Find where the given text appears and provide that cell's center as (X, Y) coordinate. 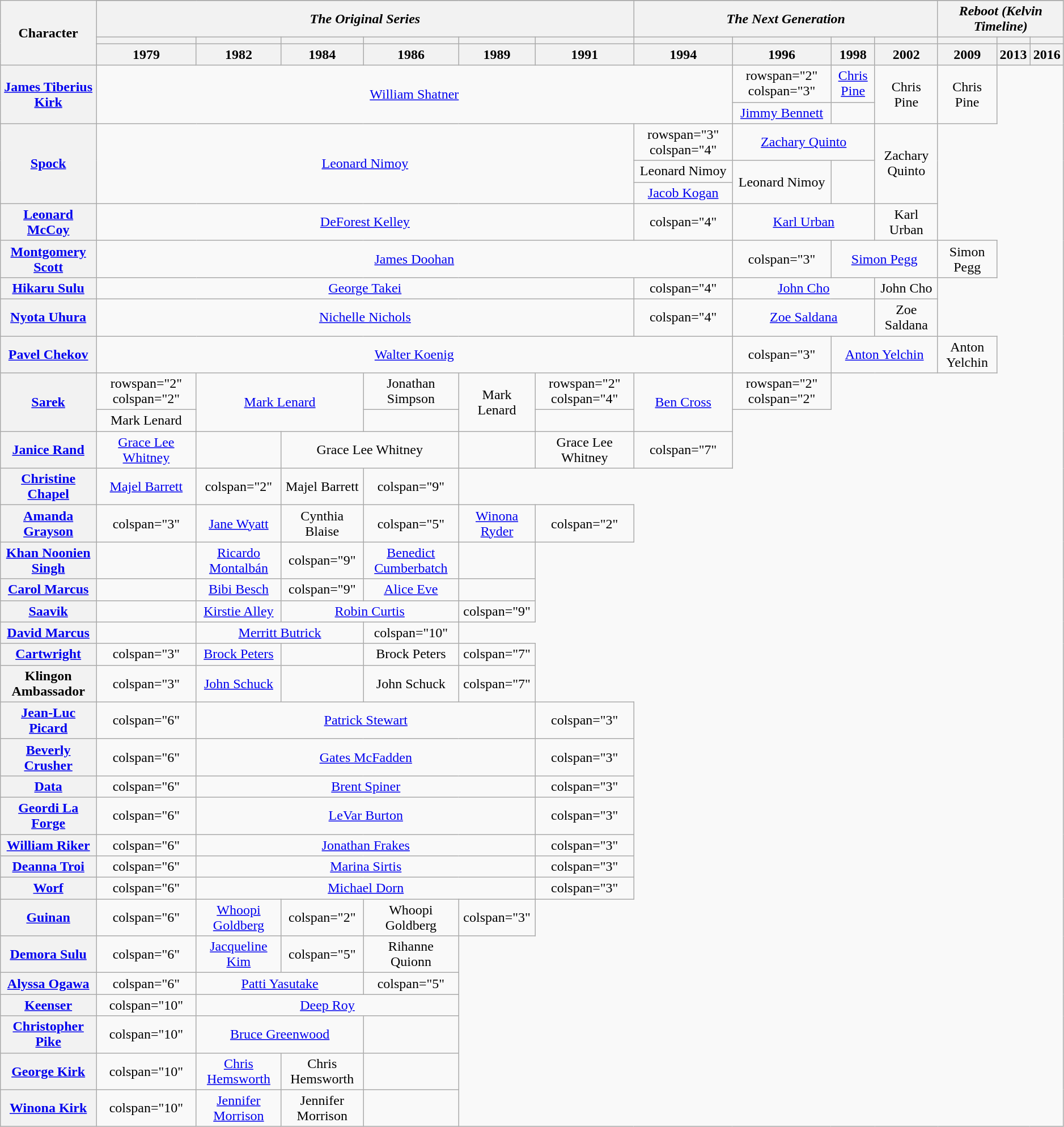
Cynthia Blaise (322, 524)
Walter Koenig (415, 354)
2013 (1014, 54)
Christine Chapel (49, 486)
1989 (497, 54)
LeVar Burton (366, 815)
Jean-Luc Picard (49, 720)
Nichelle Nichols (365, 317)
Sarek (49, 402)
Hikaru Sulu (49, 288)
Jimmy Bennett (782, 113)
Ricardo Montalbán (238, 560)
Alyssa Ogawa (49, 984)
George Takei (365, 288)
Marina Sirtis (366, 867)
James Doohan (415, 259)
Demora Sulu (49, 955)
Rihanne Quionn (411, 955)
Bibi Besch (238, 590)
Gates McFadden (366, 757)
Ben Cross (683, 402)
1991 (584, 54)
Nyota Uhura (49, 317)
Character (49, 33)
Geordi La Forge (49, 815)
Klingon Ambassador (49, 684)
DeForest Kelley (365, 222)
Alice Eve (411, 590)
Benedict Cumberbatch (411, 560)
1998 (853, 54)
Winona Kirk (49, 1108)
George Kirk (49, 1071)
Jacob Kogan (683, 193)
Michael Dorn (366, 888)
Jonathan Simpson (411, 391)
1996 (782, 54)
David Marcus (49, 633)
Jonathan Frakes (366, 845)
Patti Yasutake (280, 984)
1986 (411, 54)
The Original Series (365, 19)
Merritt Butrick (280, 633)
Khan Noonien Singh (49, 560)
Janice Rand (49, 450)
Patrick Stewart (366, 720)
Carol Marcus (49, 590)
Robin Curtis (370, 611)
2016 (1046, 54)
Kirstie Alley (238, 611)
Worf (49, 888)
2002 (906, 54)
Leonard McCoy (49, 222)
Amanda Grayson (49, 524)
Pavel Chekov (49, 354)
1984 (322, 54)
Data (49, 786)
Cartwright (49, 654)
Bruce Greenwood (280, 1034)
1982 (238, 54)
Deep Roy (328, 1005)
2009 (967, 54)
Keenser (49, 1005)
The Next Generation (786, 19)
Montgomery Scott (49, 259)
Christopher Pike (49, 1034)
rowspan="3" colspan="4" (683, 142)
James Tiberius Kirk (49, 94)
1979 (146, 54)
rowspan="2" colspan="4" (584, 391)
Brent Spiner (366, 786)
William Shatner (415, 94)
Saavik (49, 611)
Guinan (49, 917)
Winona Ryder (497, 524)
1994 (683, 54)
Beverly Crusher (49, 757)
Jane Wyatt (238, 524)
rowspan="2" colspan="3" (782, 84)
Jacqueline Kim (238, 955)
Spock (49, 163)
Reboot (Kelvin Timeline) (1001, 19)
William Riker (49, 845)
Deanna Troi (49, 867)
